Detect which cell encompasses the target text, then output its [X, Y] center coordinate. 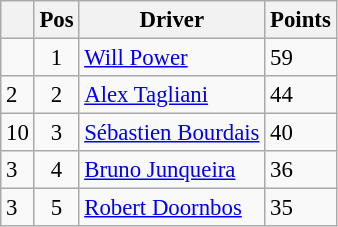
5 [56, 208]
Robert Doornbos [172, 208]
Driver [172, 20]
10 [18, 133]
4 [56, 170]
Sébastien Bourdais [172, 133]
Bruno Junqueira [172, 170]
59 [300, 58]
44 [300, 95]
Will Power [172, 58]
40 [300, 133]
1 [56, 58]
Points [300, 20]
Alex Tagliani [172, 95]
35 [300, 208]
Pos [56, 20]
36 [300, 170]
